Search for the cell housing the specified text and yield its (X, Y) center coordinate. 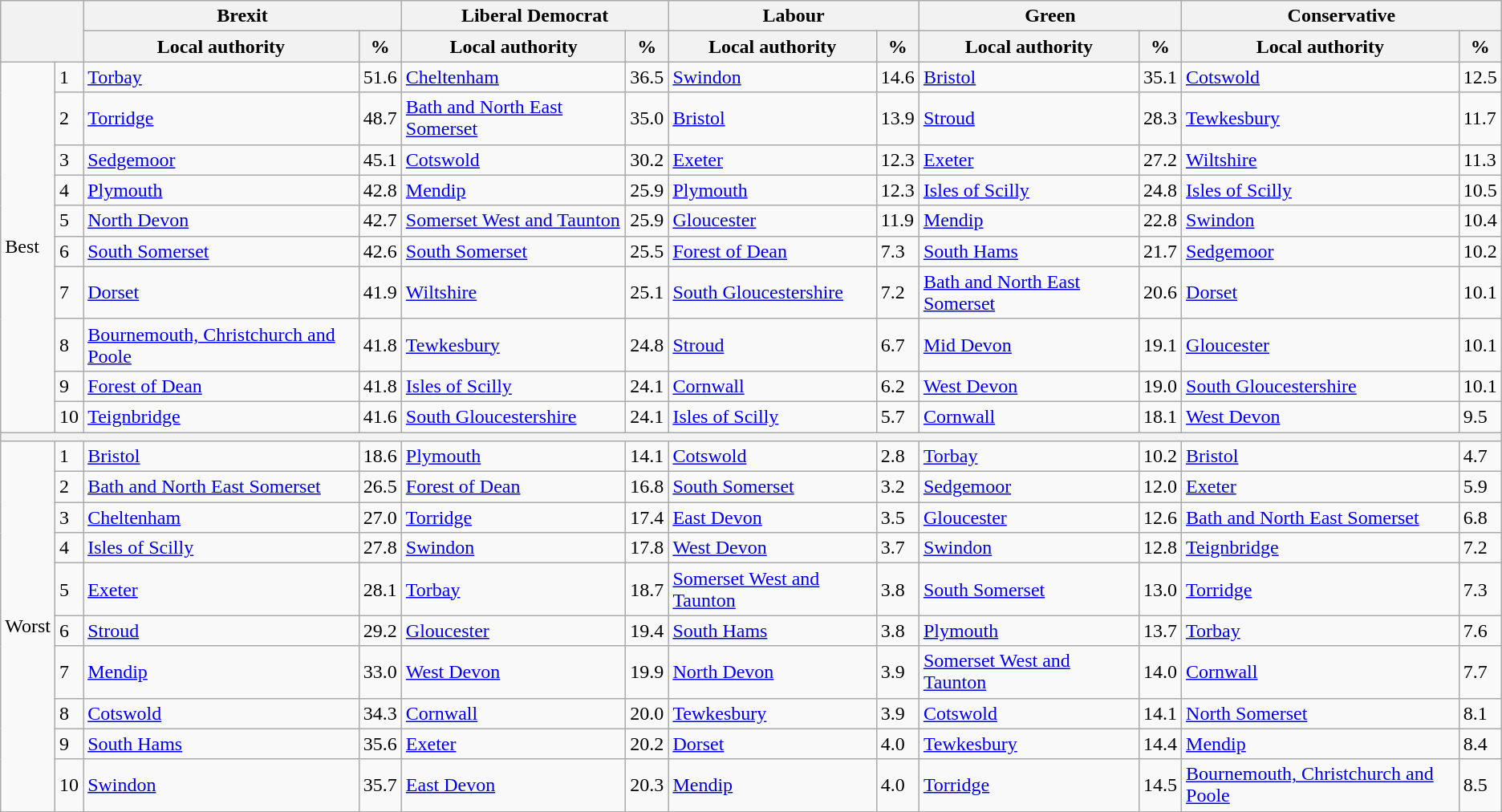
27.8 (380, 548)
2.8 (897, 457)
33.0 (380, 672)
28.3 (1160, 119)
21.7 (1160, 251)
6.8 (1480, 518)
51.6 (380, 77)
20.2 (647, 744)
19.9 (647, 672)
48.7 (380, 119)
41.6 (380, 416)
9.5 (1480, 416)
34.3 (380, 713)
35.0 (647, 119)
35.6 (380, 744)
Labour (794, 16)
22.8 (1160, 221)
12.6 (1160, 518)
Worst (28, 627)
8.5 (1480, 785)
35.1 (1160, 77)
12.5 (1480, 77)
Best (28, 247)
26.5 (380, 487)
3.2 (897, 487)
3.7 (897, 548)
3.5 (897, 518)
14.4 (1160, 744)
16.8 (647, 487)
10.5 (1480, 190)
25.5 (647, 251)
18.1 (1160, 416)
19.4 (647, 631)
36.5 (647, 77)
25.1 (647, 292)
41.9 (380, 292)
6.7 (897, 345)
5.7 (897, 416)
10.4 (1480, 221)
28.1 (380, 589)
8.1 (1480, 713)
27.2 (1160, 160)
7.7 (1480, 672)
Brexit (242, 16)
42.8 (380, 190)
14.5 (1160, 785)
35.7 (380, 785)
12.8 (1160, 548)
13.0 (1160, 589)
11.9 (897, 221)
8.4 (1480, 744)
42.6 (380, 251)
Green (1049, 16)
6.2 (897, 386)
11.7 (1480, 119)
17.4 (647, 518)
20.6 (1160, 292)
13.9 (897, 119)
4.7 (1480, 457)
12.0 (1160, 487)
20.0 (647, 713)
North Somerset (1321, 713)
Mid Devon (1029, 345)
17.8 (647, 548)
13.7 (1160, 631)
19.1 (1160, 345)
30.2 (647, 160)
5.9 (1480, 487)
42.7 (380, 221)
14.6 (897, 77)
14.0 (1160, 672)
7.6 (1480, 631)
Liberal Democrat (534, 16)
29.2 (380, 631)
19.0 (1160, 386)
45.1 (380, 160)
18.6 (380, 457)
20.3 (647, 785)
27.0 (380, 518)
18.7 (647, 589)
11.3 (1480, 160)
Conservative (1342, 16)
